Identify which cell holds the provided text, then report its (X, Y) central coordinate. 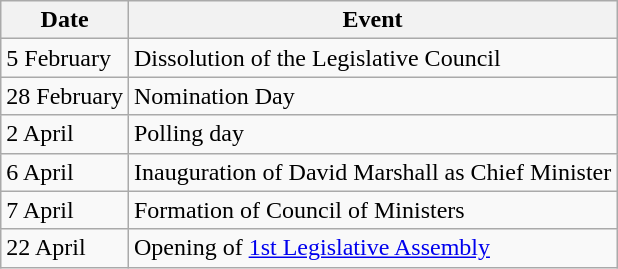
Date (65, 20)
22 April (65, 248)
Event (372, 20)
2 April (65, 134)
Nomination Day (372, 96)
Formation of Council of Ministers (372, 210)
Inauguration of David Marshall as Chief Minister (372, 172)
6 April (65, 172)
Polling day (372, 134)
Dissolution of the Legislative Council (372, 58)
7 April (65, 210)
5 February (65, 58)
Opening of 1st Legislative Assembly (372, 248)
28 February (65, 96)
